Output the [x, y] coordinate of the center of the cell containing the given text.  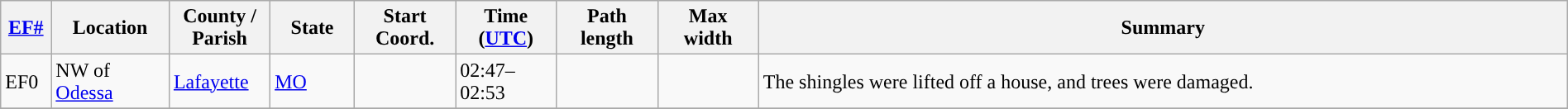
County / Parish [219, 28]
02:47–02:53 [506, 81]
Location [111, 28]
Lafayette [219, 81]
NW of Odessa [111, 81]
MO [313, 81]
The shingles were lifted off a house, and trees were damaged. [1163, 81]
Summary [1163, 28]
Start Coord. [404, 28]
Path length [607, 28]
EF# [26, 28]
EF0 [26, 81]
Max width [708, 28]
State [313, 28]
Time (UTC) [506, 28]
